Identify which cell holds the provided text, then report its [x, y] central coordinate. 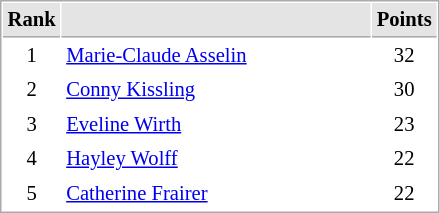
4 [32, 158]
Conny Kissling [216, 90]
Hayley Wolff [216, 158]
Eveline Wirth [216, 124]
Catherine Frairer [216, 194]
32 [404, 56]
3 [32, 124]
2 [32, 90]
Points [404, 20]
1 [32, 56]
5 [32, 194]
Rank [32, 20]
30 [404, 90]
Marie-Claude Asselin [216, 56]
23 [404, 124]
